Pinpoint the cell where the given text exists, returning its [x, y] midpoint coordinate. 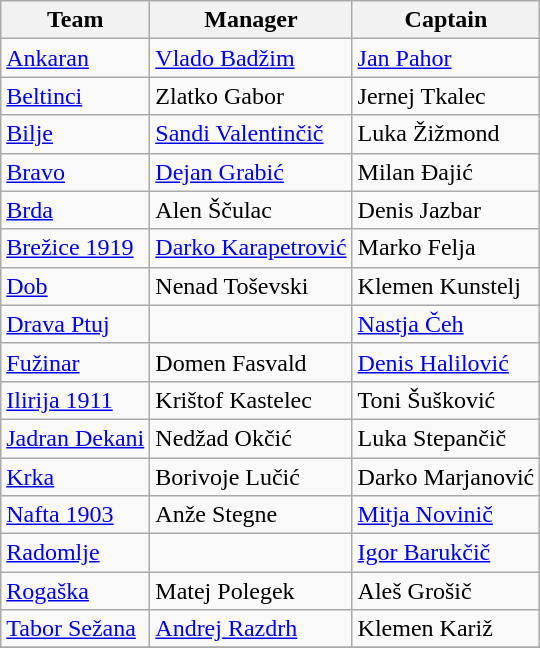
Igor Barukčič [446, 553]
Nastja Čeh [446, 324]
Ankaran [76, 58]
Jadran Dekani [76, 438]
Beltinci [76, 96]
Denis Jazbar [446, 210]
Sandi Valentinčič [251, 134]
Team [76, 20]
Klemen Kunstelj [446, 286]
Jan Pahor [446, 58]
Nafta 1903 [76, 515]
Radomlje [76, 553]
Manager [251, 20]
Bravo [76, 172]
Rogaška [76, 591]
Fužinar [76, 362]
Krka [76, 477]
Ilirija 1911 [76, 400]
Luka Žižmond [446, 134]
Bilje [76, 134]
Mitja Novinič [446, 515]
Captain [446, 20]
Vlado Badžim [251, 58]
Jernej Tkalec [446, 96]
Tabor Sežana [76, 629]
Milan Đajić [446, 172]
Nedžad Okčić [251, 438]
Brežice 1919 [76, 248]
Toni Šušković [446, 400]
Krištof Kastelec [251, 400]
Drava Ptuj [76, 324]
Andrej Razdrh [251, 629]
Dob [76, 286]
Alen Ščulac [251, 210]
Marko Felja [446, 248]
Zlatko Gabor [251, 96]
Luka Stepančič [446, 438]
Klemen Kariž [446, 629]
Matej Polegek [251, 591]
Dejan Grabić [251, 172]
Denis Halilović [446, 362]
Borivoje Lučić [251, 477]
Darko Marjanović [446, 477]
Domen Fasvald [251, 362]
Brda [76, 210]
Darko Karapetrović [251, 248]
Aleš Grošič [446, 591]
Nenad Toševski [251, 286]
Anže Stegne [251, 515]
